Identify which cell holds the provided text, then report its (x, y) central coordinate. 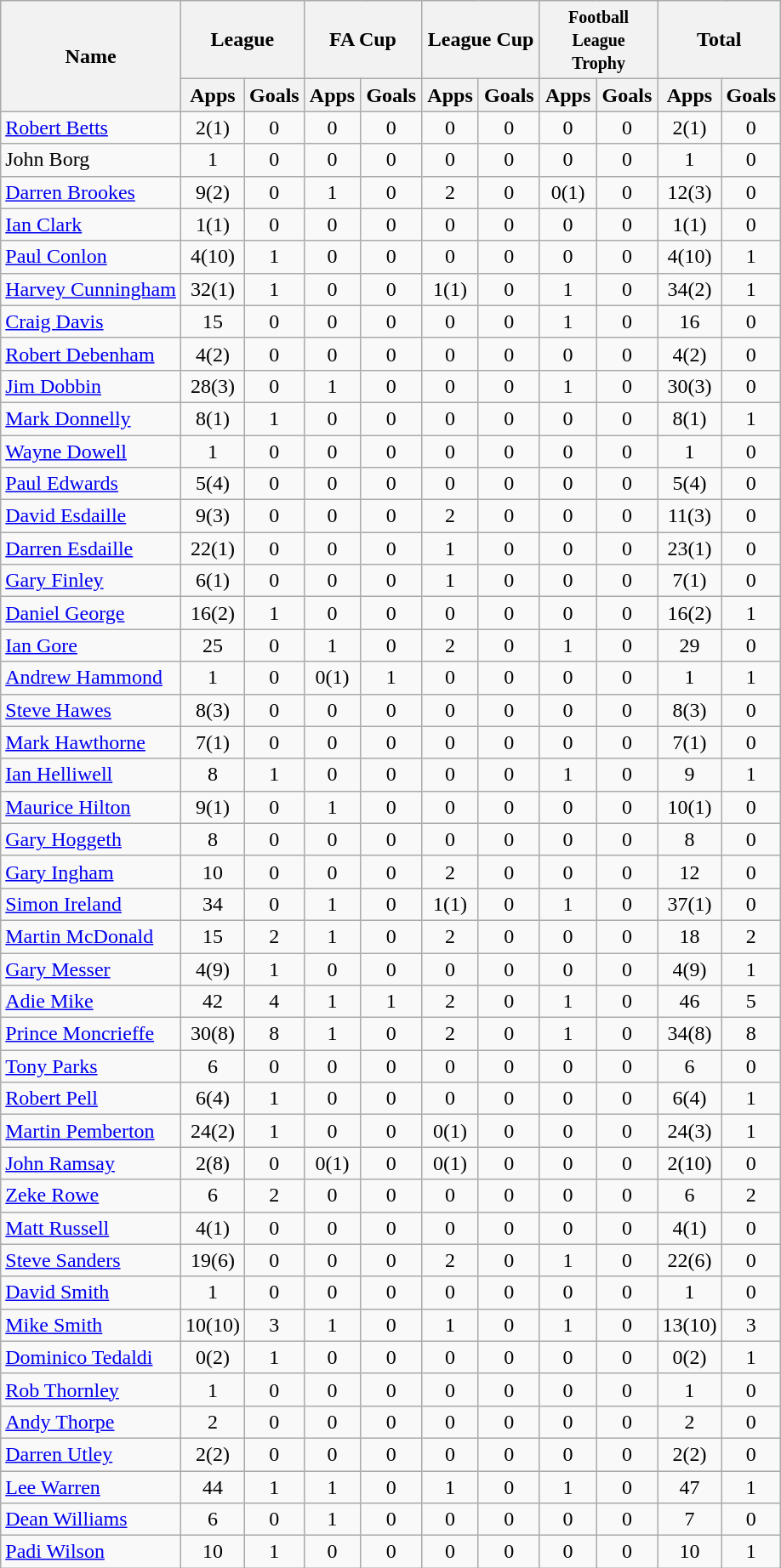
9(2) (213, 192)
12 (689, 872)
12(3) (689, 192)
Lee Warren (91, 1487)
Harvey Cunningham (91, 289)
34(2) (689, 289)
10(1) (689, 807)
22(1) (213, 548)
Martin Pemberton (91, 1131)
Darren Esdaille (91, 548)
9(3) (213, 516)
7 (689, 1520)
Zeke Rowe (91, 1196)
Paul Conlon (91, 257)
Mark Hawthorne (91, 742)
Gary Hoggeth (91, 839)
24(3) (689, 1131)
Adie Mike (91, 1002)
47 (689, 1487)
30(3) (689, 386)
John Ramsay (91, 1163)
Gary Messer (91, 969)
Prince Moncrieffe (91, 1034)
Dominico Tedaldi (91, 1357)
5 (751, 1002)
34(8) (689, 1034)
Wayne Dowell (91, 452)
Paul Edwards (91, 484)
David Esdaille (91, 516)
2(8) (213, 1163)
11(3) (689, 516)
25 (213, 645)
46 (689, 1002)
Steve Hawes (91, 710)
Tony Parks (91, 1066)
Robert Debenham (91, 354)
Andy Thorpe (91, 1422)
Martin McDonald (91, 936)
29 (689, 645)
Football League Trophy (599, 40)
6(1) (213, 581)
19(6) (213, 1260)
Ian Gore (91, 645)
Gary Finley (91, 581)
Simon Ireland (91, 904)
Mark Donnelly (91, 418)
League (242, 40)
Matt Russell (91, 1228)
32(1) (213, 289)
24(2) (213, 1131)
30(8) (213, 1034)
Andrew Hammond (91, 678)
Darren Brookes (91, 192)
9(1) (213, 807)
4 (274, 1002)
Ian Clark (91, 224)
Craig Davis (91, 321)
Steve Sanders (91, 1260)
22(6) (689, 1260)
2(10) (689, 1163)
37(1) (689, 904)
Robert Betts (91, 128)
18 (689, 936)
Gary Ingham (91, 872)
16 (689, 321)
28(3) (213, 386)
FA Cup (362, 40)
13(10) (689, 1325)
23(1) (689, 548)
Dean Williams (91, 1520)
Darren Utley (91, 1454)
Mike Smith (91, 1325)
44 (213, 1487)
9 (689, 775)
Jim Dobbin (91, 386)
Padi Wilson (91, 1552)
Daniel George (91, 613)
League Cup (482, 40)
34 (213, 904)
42 (213, 1002)
David Smith (91, 1292)
Maurice Hilton (91, 807)
Name (91, 56)
John Borg (91, 160)
10(10) (213, 1325)
Robert Pell (91, 1099)
Ian Helliwell (91, 775)
Rob Thornley (91, 1389)
Total (720, 40)
